Detect which cell encompasses the target text, then output its (X, Y) center coordinate. 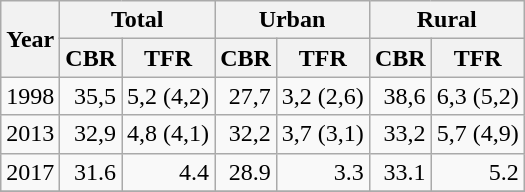
3,2 (2,6) (322, 96)
Total (138, 20)
1998 (30, 96)
4,8 (4,1) (168, 134)
3,7 (3,1) (322, 134)
33.1 (400, 172)
31.6 (91, 172)
28.9 (246, 172)
Year (30, 39)
5,2 (4,2) (168, 96)
Urban (292, 20)
33,2 (400, 134)
Rural (446, 20)
2013 (30, 134)
6,3 (5,2) (478, 96)
5.2 (478, 172)
2017 (30, 172)
5,7 (4,9) (478, 134)
38,6 (400, 96)
27,7 (246, 96)
32,2 (246, 134)
4.4 (168, 172)
32,9 (91, 134)
35,5 (91, 96)
3.3 (322, 172)
